Search for the cell housing the specified text and yield its [x, y] center coordinate. 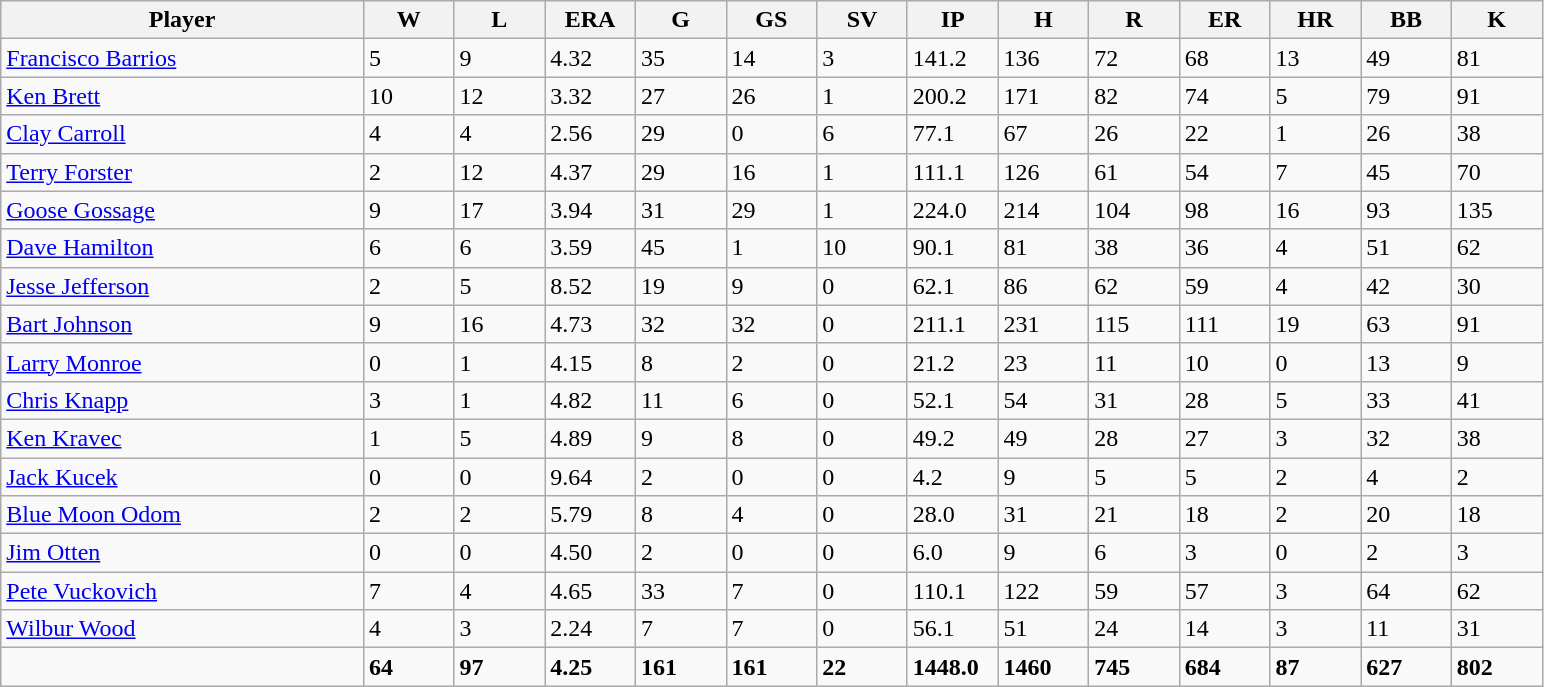
ERA [590, 20]
4.73 [590, 324]
745 [1134, 667]
17 [500, 210]
104 [1134, 210]
Bart Johnson [182, 324]
4.37 [590, 172]
224.0 [952, 210]
21 [1134, 515]
G [680, 20]
Blue Moon Odom [182, 515]
24 [1134, 629]
63 [1406, 324]
4.82 [590, 400]
57 [1224, 591]
IP [952, 20]
122 [1044, 591]
231 [1044, 324]
2.56 [590, 134]
62.1 [952, 286]
20 [1406, 515]
Francisco Barrios [182, 58]
Jack Kucek [182, 477]
Larry Monroe [182, 362]
HR [1316, 20]
214 [1044, 210]
627 [1406, 667]
4.50 [590, 553]
Pete Vuckovich [182, 591]
79 [1406, 96]
Jim Otten [182, 553]
36 [1224, 248]
21.2 [952, 362]
56.1 [952, 629]
87 [1316, 667]
GS [772, 20]
802 [1496, 667]
211.1 [952, 324]
2.24 [590, 629]
Ken Brett [182, 96]
H [1044, 20]
4.89 [590, 438]
8.52 [590, 286]
9.64 [590, 477]
Ken Kravec [182, 438]
4.15 [590, 362]
98 [1224, 210]
30 [1496, 286]
3.59 [590, 248]
23 [1044, 362]
Clay Carroll [182, 134]
126 [1044, 172]
6.0 [952, 553]
4.32 [590, 58]
Wilbur Wood [182, 629]
171 [1044, 96]
Jesse Jefferson [182, 286]
111.1 [952, 172]
R [1134, 20]
111 [1224, 324]
684 [1224, 667]
41 [1496, 400]
4.65 [590, 591]
93 [1406, 210]
90.1 [952, 248]
74 [1224, 96]
49.2 [952, 438]
4.25 [590, 667]
141.2 [952, 58]
136 [1044, 58]
77.1 [952, 134]
1448.0 [952, 667]
5.79 [590, 515]
Chris Knapp [182, 400]
28.0 [952, 515]
Terry Forster [182, 172]
Player [182, 20]
72 [1134, 58]
52.1 [952, 400]
200.2 [952, 96]
3.32 [590, 96]
67 [1044, 134]
SV [862, 20]
82 [1134, 96]
68 [1224, 58]
K [1496, 20]
135 [1496, 210]
110.1 [952, 591]
BB [1406, 20]
4.2 [952, 477]
70 [1496, 172]
Goose Gossage [182, 210]
Dave Hamilton [182, 248]
ER [1224, 20]
1460 [1044, 667]
61 [1134, 172]
42 [1406, 286]
86 [1044, 286]
35 [680, 58]
L [500, 20]
W [408, 20]
3.94 [590, 210]
115 [1134, 324]
97 [500, 667]
